Locate the cell with the specified text and output its [x, y] center coordinate. 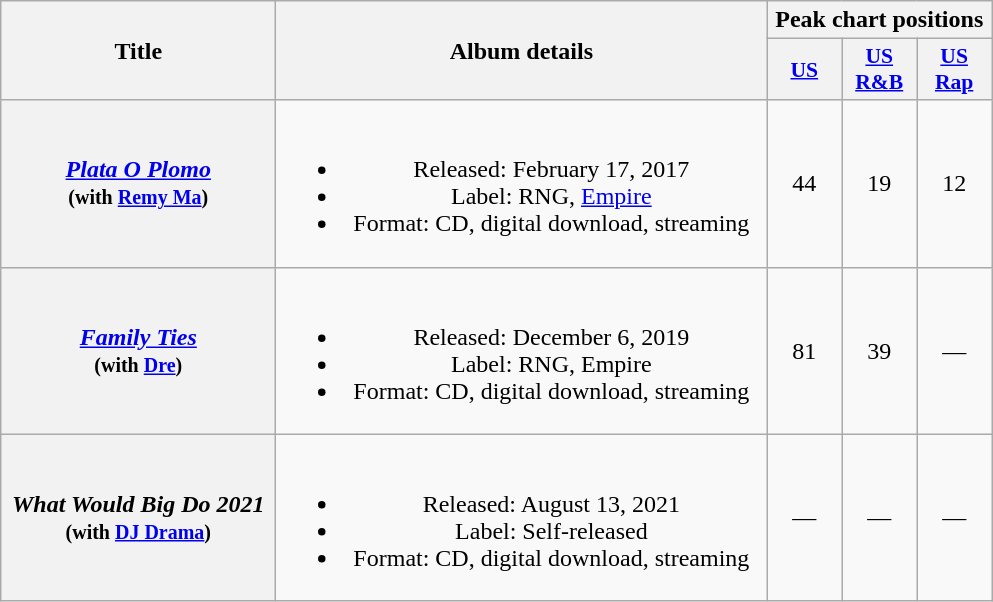
US R&B [880, 70]
Plata O Plomo(with Remy Ma) [138, 184]
US [804, 70]
19 [880, 184]
39 [880, 350]
Released: December 6, 2019Label: RNG, EmpireFormat: CD, digital download, streaming [522, 350]
81 [804, 350]
Released: February 17, 2017Label: RNG, EmpireFormat: CD, digital download, streaming [522, 184]
Released: August 13, 2021Label: Self-releasedFormat: CD, digital download, streaming [522, 518]
44 [804, 184]
12 [954, 184]
Title [138, 50]
US Rap [954, 70]
Album details [522, 50]
Peak chart positions [880, 20]
What Would Big Do 2021(with DJ Drama) [138, 518]
Family Ties(with Dre) [138, 350]
